Scan for the cell matching the given text and deliver its [x, y] coordinate at center. 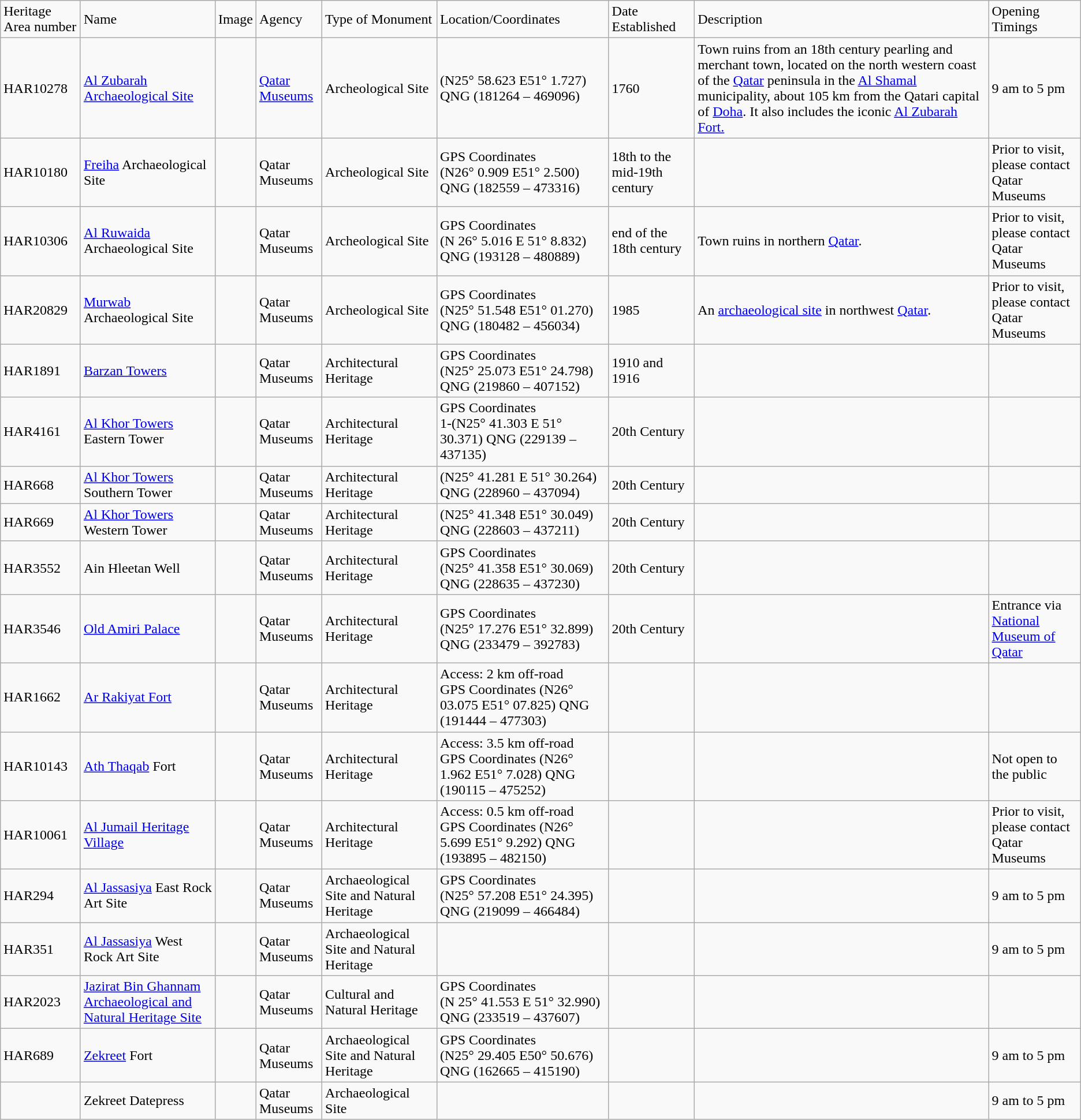
Description [842, 20]
Al Zubarah Archaeological Site [148, 88]
Town ruins in northern Qatar. [842, 241]
(N25° 41.348 E51° 30.049) QNG (228603 – 437211) [523, 522]
Al Khor Towers Western Tower [148, 522]
GPS Coordinates(N25° 57.208 E51° 24.395) QNG (219099 – 466484) [523, 896]
end of the 18th century [651, 241]
Zekreet Fort [148, 1055]
Al Ruwaida Archaeological Site [148, 241]
Agency [289, 20]
Image [236, 20]
Old Amiri Palace [148, 628]
Al Jassasiya West Rock Art Site [148, 949]
GPS Coordinates(N 26° 5.016 E 51° 8.832) QNG (193128 – 480889) [523, 241]
Murwab Archaeological Site [148, 309]
(N25° 58.623 E51° 1.727) QNG (181264 – 469096) [523, 88]
GPS Coordinates(N 25° 41.553 E 51° 32.990) QNG (233519 – 437607) [523, 1002]
HAR2023 [40, 1002]
GPS Coordinates(N25° 17.276 E51° 32.899) QNG (233479 – 392783) [523, 628]
Location/Coordinates [523, 20]
HAR10061 [40, 835]
HAR689 [40, 1055]
HAR1891 [40, 371]
Entrance via National Museum of Qatar [1035, 628]
Ath Thaqab Fort [148, 767]
(N25° 41.281 E 51° 30.264) QNG (228960 – 437094) [523, 485]
GPS Coordinates(N25° 25.073 E51° 24.798) QNG (219860 – 407152) [523, 371]
HAR10180 [40, 172]
HAR20829 [40, 309]
1985 [651, 309]
HAR3552 [40, 568]
HAR10278 [40, 88]
GPS Coordinates(N26° 0.909 E51° 2.500) QNG (182559 – 473316) [523, 172]
HAR668 [40, 485]
HAR4161 [40, 432]
Date Established [651, 20]
Access: 2 km off-roadGPS Coordinates (N26° 03.075 E51° 07.825) QNG (191444 – 477303) [523, 697]
HAR3546 [40, 628]
GPS Coordinates(N25° 29.405 E50° 50.676) QNG (162665 – 415190) [523, 1055]
1910 and 1916 [651, 371]
Archaeological Site [380, 1100]
Cultural and Natural Heritage [380, 1002]
Opening Timings [1035, 20]
GPS Coordinates1-(N25° 41.303 E 51° 30.371) QNG (229139 – 437135) [523, 432]
HAR351 [40, 949]
Type of Monument [380, 20]
GPS Coordinates(N25° 41.358 E51° 30.069) QNG (228635 – 437230) [523, 568]
Jazirat Bin Ghannam Archaeological and Natural Heritage Site [148, 1002]
Ar Rakiyat Fort [148, 697]
An archaeological site in northwest Qatar. [842, 309]
Al Khor Towers Eastern Tower [148, 432]
Barzan Towers [148, 371]
Freiha Archaeological Site [148, 172]
Ain Hleetan Well [148, 568]
HAR1662 [40, 697]
Access: 3.5 km off-roadGPS Coordinates (N26° 1.962 E51° 7.028) QNG (190115 – 475252) [523, 767]
HAR294 [40, 896]
1760 [651, 88]
HAR10306 [40, 241]
HAR669 [40, 522]
HAR10143 [40, 767]
18th to the mid-19th century [651, 172]
Access: 0.5 km off-roadGPS Coordinates (N26° 5.699 E51° 9.292) QNG (193895 – 482150) [523, 835]
Al Khor Towers Southern Tower [148, 485]
Heritage Area number [40, 20]
Al Jumail Heritage Village [148, 835]
Not open to the public [1035, 767]
Zekreet Datepress [148, 1100]
Name [148, 20]
GPS Coordinates(N25° 51.548 E51° 01.270) QNG (180482 – 456034) [523, 309]
Al Jassasiya East Rock Art Site [148, 896]
